Pinpoint the cell where the given text exists, returning its [X, Y] midpoint coordinate. 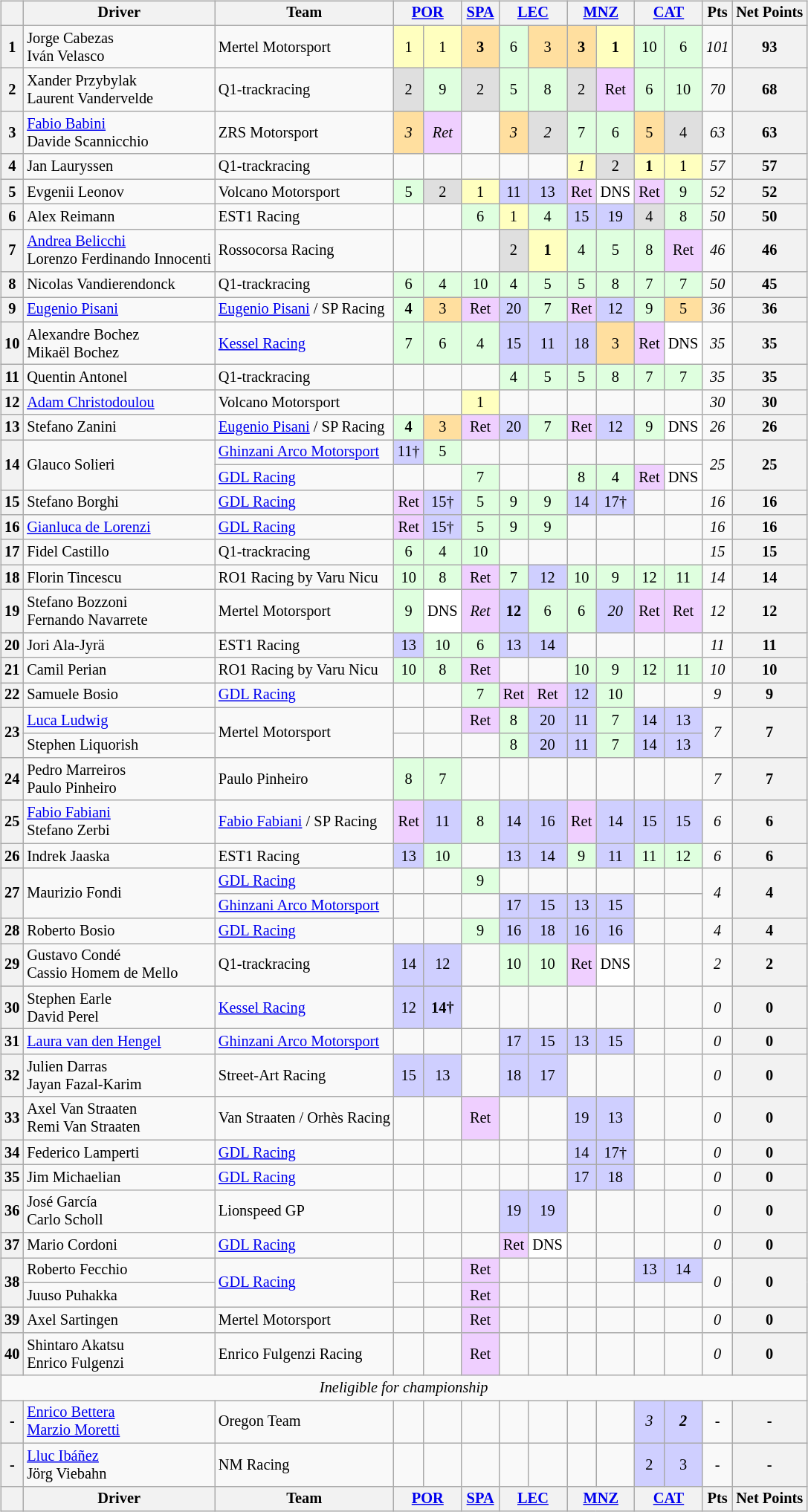
Axel Van Straaten Remi Van Straaten [119, 1118]
Street-Art Racing [305, 1076]
Florin Tincescu [119, 577]
Xander Przybylak Laurent Vandervelde [119, 90]
ZRS Motorsport [305, 133]
93 [769, 47]
11† [409, 452]
70 [717, 90]
Juuso Puhakka [119, 1295]
31 [12, 1042]
Axel Sartingen [119, 1320]
Jori Ala-Jyrä [119, 645]
Maurizio Fondi [119, 893]
Julien Darras Jayan Fazal-Karim [119, 1076]
68 [769, 90]
Jim Michaelian [119, 1178]
40 [12, 1354]
27 [12, 893]
Jorge Cabezas Iván Velasco [119, 47]
Fabio Babini Davide Scannicchio [119, 133]
Stefano Borghi [119, 502]
Luca Ludwig [119, 720]
29 [12, 965]
Oregon Team [305, 1422]
21 [12, 670]
Quentin Antonel [119, 377]
Laura van den Hengel [119, 1042]
14† [443, 1008]
Glauco Solieri [119, 465]
Enrico Fulgenzi Racing [305, 1354]
Stefano Bozzoni Fernando Navarrete [119, 611]
24 [12, 779]
Alexandre Bochez Mikaël Bochez [119, 343]
Samuele Bosio [119, 695]
22 [12, 695]
Fabio Fabiani Stefano Zerbi [119, 822]
NM Racing [305, 1464]
Gustavo Condé Cassio Homem de Mello [119, 965]
Roberto Bosio [119, 931]
Paulo Pinheiro [305, 779]
Lionspeed GP [305, 1211]
23 [12, 733]
33 [12, 1118]
Rossocorsa Racing [305, 250]
Indrek Jaaska [119, 856]
Stephen Earle David Perel [119, 1008]
Alex Reimann [119, 217]
28 [12, 931]
Camil Perian [119, 670]
34 [12, 1152]
39 [12, 1320]
101 [717, 47]
Stefano Zanini [119, 427]
Stephen Liquorish [119, 745]
José García Carlo Scholl [119, 1211]
37 [12, 1245]
Pedro Marreiros Paulo Pinheiro [119, 779]
Mario Cordoni [119, 1245]
Roberto Fecchio [119, 1271]
Eugenio Pisani [119, 310]
32 [12, 1076]
45 [769, 285]
Shintaro Akatsu Enrico Fulgenzi [119, 1354]
Andrea Belicchi Lorenzo Ferdinando Innocenti [119, 250]
Van Straaten / Orhès Racing [305, 1118]
Federico Lamperti [119, 1152]
Evgenii Leonov [119, 192]
Fidel Castillo [119, 552]
Nicolas Vandierendonck [119, 285]
Adam Christodoulou [119, 403]
Enrico Bettera Marzio Moretti [119, 1422]
Jan Lauryssen [119, 166]
Gianluca de Lorenzi [119, 528]
38 [12, 1282]
Lluc Ibáñez Jörg Viebahn [119, 1464]
Ineligible for championship [404, 1388]
Fabio Fabiani / SP Racing [305, 822]
